Return [x, y] of the center of cell containing provided text 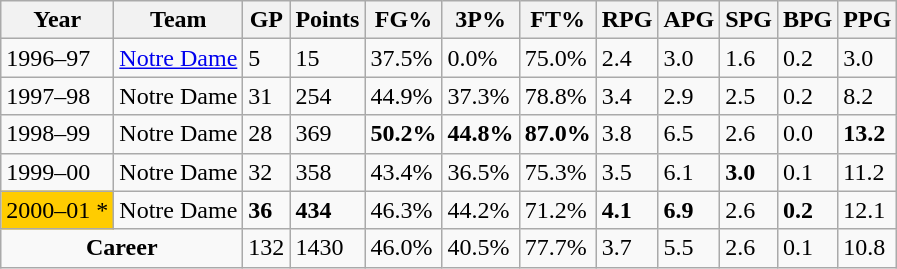
6.9 [689, 210]
44.9% [404, 96]
37.3% [480, 96]
0.0% [480, 58]
75.0% [558, 58]
PPG [868, 20]
11.2 [868, 172]
2.9 [689, 96]
3P% [480, 20]
APG [689, 20]
46.0% [404, 248]
15 [328, 58]
87.0% [558, 134]
358 [328, 172]
Career [122, 248]
6.1 [689, 172]
1430 [328, 248]
434 [328, 210]
28 [266, 134]
12.1 [868, 210]
2.4 [627, 58]
3.7 [627, 248]
1.6 [749, 58]
6.5 [689, 134]
10.8 [868, 248]
BPG [807, 20]
Points [328, 20]
2000–01 * [58, 210]
FT% [558, 20]
43.4% [404, 172]
GP [266, 20]
50.2% [404, 134]
46.3% [404, 210]
8.2 [868, 96]
254 [328, 96]
78.8% [558, 96]
71.2% [558, 210]
40.5% [480, 248]
3.8 [627, 134]
32 [266, 172]
3.4 [627, 96]
31 [266, 96]
44.8% [480, 134]
13.2 [868, 134]
1999–00 [58, 172]
1997–98 [58, 96]
5 [266, 58]
Team [178, 20]
4.1 [627, 210]
1998–99 [58, 134]
3.5 [627, 172]
75.3% [558, 172]
SPG [749, 20]
77.7% [558, 248]
FG% [404, 20]
1996–97 [58, 58]
36 [266, 210]
2.5 [749, 96]
44.2% [480, 210]
RPG [627, 20]
37.5% [404, 58]
0.0 [807, 134]
36.5% [480, 172]
132 [266, 248]
Year [58, 20]
5.5 [689, 248]
369 [328, 134]
